Scan for the cell matching the given text and deliver its [X, Y] coordinate at center. 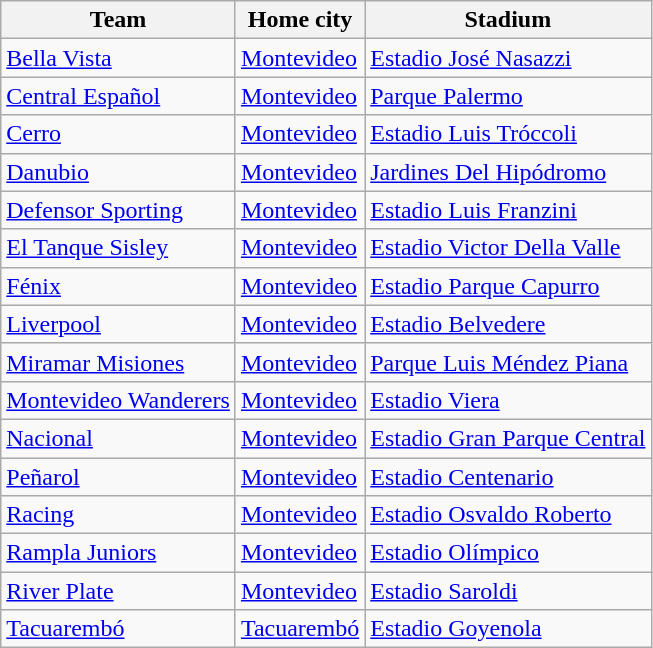
Estadio Olímpico [508, 553]
Cerro [118, 134]
Estadio Luis Tróccoli [508, 134]
Estadio Osvaldo Roberto [508, 515]
Team [118, 20]
Parque Luis Méndez Piana [508, 362]
Danubio [118, 172]
Estadio Centenario [508, 477]
Estadio José Nasazzi [508, 58]
Stadium [508, 20]
Estadio Parque Capurro [508, 286]
Bella Vista [118, 58]
Defensor Sporting [118, 210]
Estadio Gran Parque Central [508, 438]
Estadio Belvedere [508, 324]
Peñarol [118, 477]
Estadio Victor Della Valle [508, 248]
Racing [118, 515]
Estadio Viera [508, 400]
Estadio Saroldi [508, 591]
Miramar Misiones [118, 362]
Jardines Del Hipódromo [508, 172]
Montevideo Wanderers [118, 400]
El Tanque Sisley [118, 248]
Nacional [118, 438]
Parque Palermo [508, 96]
Estadio Goyenola [508, 629]
River Plate [118, 591]
Rampla Juniors [118, 553]
Liverpool [118, 324]
Estadio Luis Franzini [508, 210]
Fénix [118, 286]
Central Español [118, 96]
Home city [300, 20]
